For the text-containing cell, return its midpoint in (X, Y) coordinate format. 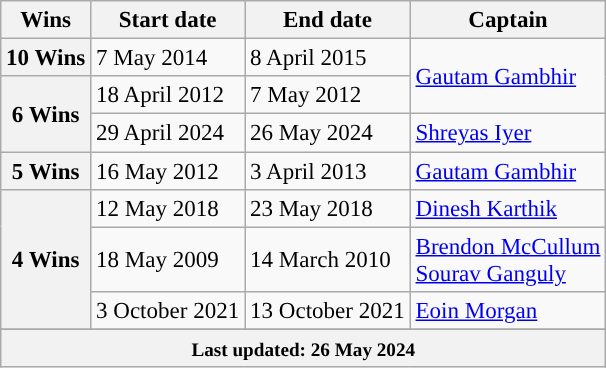
3 October 2021 (168, 311)
29 April 2024 (168, 133)
7 May 2014 (168, 58)
Captain (508, 20)
6 Wins (46, 114)
16 May 2012 (168, 171)
Last updated: 26 May 2024 (304, 349)
18 May 2009 (168, 260)
Start date (168, 20)
Wins (46, 20)
Brendon McCullumSourav Ganguly (508, 260)
8 April 2015 (328, 58)
18 April 2012 (168, 95)
End date (328, 20)
7 May 2012 (328, 95)
10 Wins (46, 58)
4 Wins (46, 260)
12 May 2018 (168, 209)
26 May 2024 (328, 133)
Eoin Morgan (508, 311)
Dinesh Karthik (508, 209)
Shreyas Iyer (508, 133)
3 April 2013 (328, 171)
5 Wins (46, 171)
13 October 2021 (328, 311)
14 March 2010 (328, 260)
23 May 2018 (328, 209)
